Scan for the cell matching the given text and deliver its [x, y] coordinate at center. 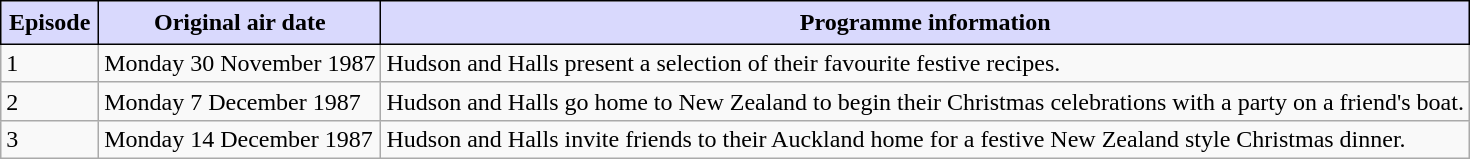
Hudson and Halls go home to New Zealand to begin their Christmas celebrations with a party on a friend's boat. [925, 101]
1 [50, 63]
Programme information [925, 23]
Episode [50, 23]
Original air date [240, 23]
Hudson and Halls invite friends to their Auckland home for a festive New Zealand style Christmas dinner. [925, 139]
2 [50, 101]
Monday 30 November 1987 [240, 63]
3 [50, 139]
Monday 7 December 1987 [240, 101]
Hudson and Halls present a selection of their favourite festive recipes. [925, 63]
Monday 14 December 1987 [240, 139]
